Return the (x, y) coordinate for the center point of the cell that contains the specified text.  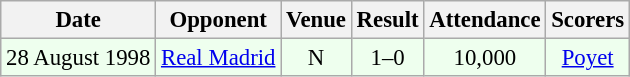
Date (78, 20)
Real Madrid (218, 58)
28 August 1998 (78, 58)
Attendance (485, 20)
Result (388, 20)
Venue (316, 20)
Scorers (588, 20)
Opponent (218, 20)
10,000 (485, 58)
1–0 (388, 58)
Poyet (588, 58)
N (316, 58)
